Return [X, Y] of the center of cell containing provided text 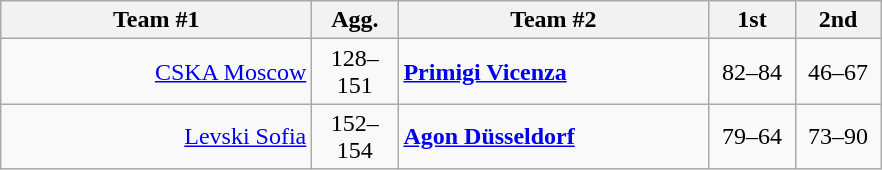
82–84 [752, 72]
Team #2 [554, 20]
Agon Düsseldorf [554, 136]
152–154 [355, 136]
79–64 [752, 136]
Team #1 [156, 20]
2nd [838, 20]
Levski Sofia [156, 136]
Agg. [355, 20]
Primigi Vicenza [554, 72]
1st [752, 20]
73–90 [838, 136]
128–151 [355, 72]
CSKA Moscow [156, 72]
46–67 [838, 72]
